Locate the cell with the specified text and output its (x, y) center coordinate. 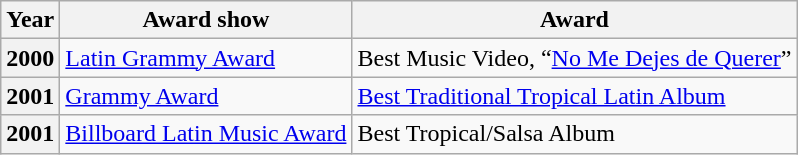
Award show (206, 20)
2000 (30, 58)
Best Tropical/Salsa Album (574, 134)
Latin Grammy Award (206, 58)
Award (574, 20)
Billboard Latin Music Award (206, 134)
Best Traditional Tropical Latin Album (574, 96)
Best Music Video, “No Me Dejes de Querer” (574, 58)
Year (30, 20)
Grammy Award (206, 96)
